Determine the [x, y] coordinate at the center of the cell enclosing the given text.  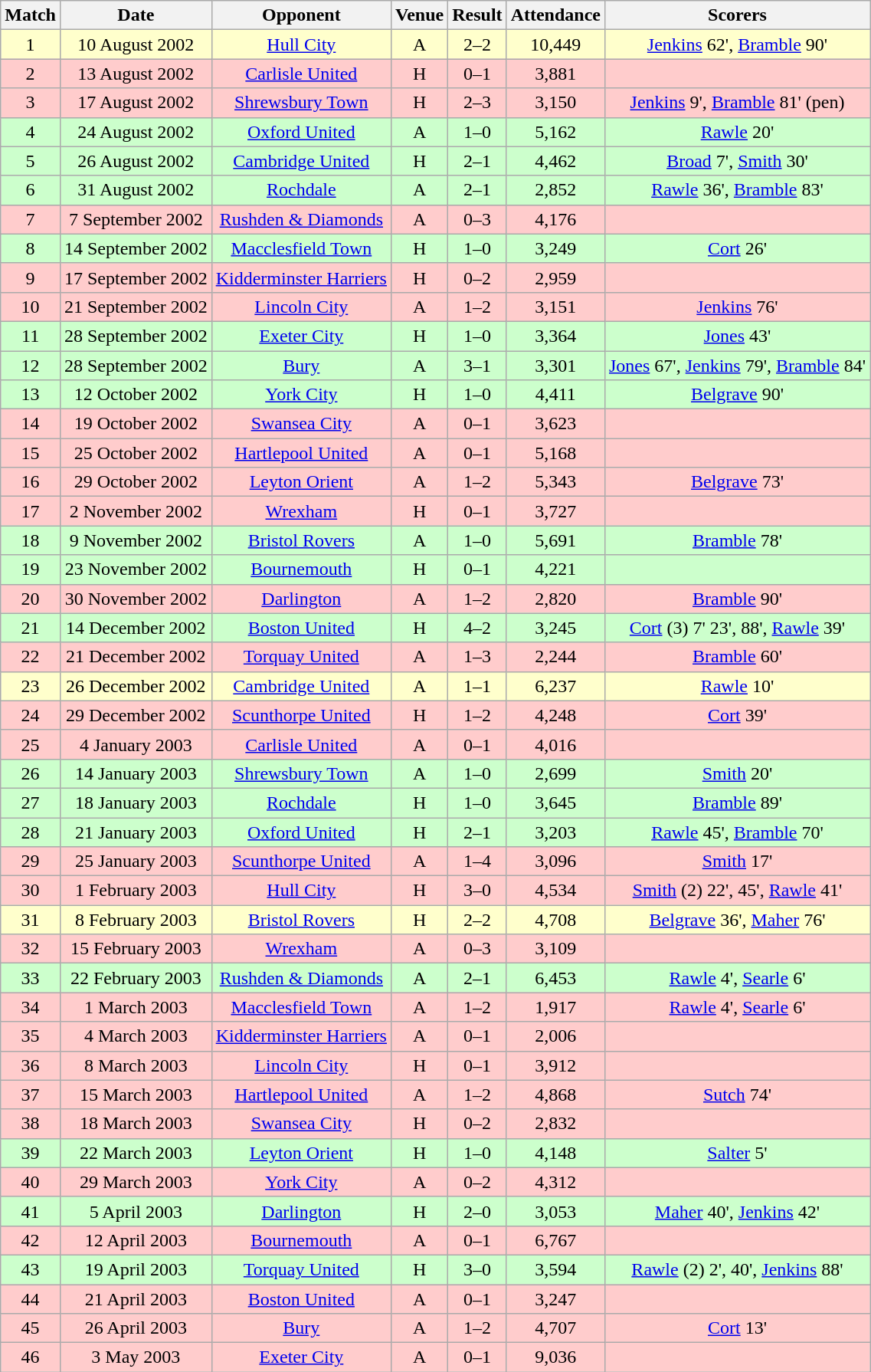
29 October 2002 [136, 482]
Bramble 78' [737, 540]
18 January 2003 [136, 803]
5,691 [555, 540]
21 April 2003 [136, 1299]
Cort 26' [737, 248]
21 January 2003 [136, 832]
1–3 [477, 657]
4,176 [555, 219]
31 August 2002 [136, 190]
3,053 [555, 1211]
Broad 7', Smith 30' [737, 161]
Bramble 90' [737, 599]
44 [31, 1299]
2 November 2002 [136, 511]
3,301 [555, 366]
2–3 [477, 103]
Smith 17' [737, 862]
1–4 [477, 862]
3,203 [555, 832]
32 [31, 949]
45 [31, 1328]
5 April 2003 [136, 1211]
22 [31, 657]
12 October 2002 [136, 395]
8 February 2003 [136, 920]
12 April 2003 [136, 1240]
Match [31, 15]
6 [31, 190]
2,852 [555, 190]
10,449 [555, 44]
Attendance [555, 15]
2,244 [555, 657]
8 [31, 248]
Belgrave 90' [737, 395]
15 March 2003 [136, 1095]
14 December 2002 [136, 628]
10 August 2002 [136, 44]
2,699 [555, 773]
9,036 [555, 1357]
28 [31, 832]
30 [31, 891]
Venue [419, 15]
22 March 2003 [136, 1153]
46 [31, 1357]
Belgrave 73' [737, 482]
3,364 [555, 336]
22 February 2003 [136, 978]
Jones 67', Jenkins 79', Bramble 84' [737, 366]
2 [31, 74]
40 [31, 1182]
Result [477, 15]
3,881 [555, 74]
25 October 2002 [136, 453]
3,096 [555, 862]
6,237 [555, 686]
Rawle 20' [737, 132]
2–0 [477, 1211]
3,249 [555, 248]
Belgrave 36', Maher 76' [737, 920]
14 [31, 424]
Jenkins 9', Bramble 81' (pen) [737, 103]
4 March 2003 [136, 1036]
15 February 2003 [136, 949]
3 [31, 103]
Cort 39' [737, 715]
23 [31, 686]
21 [31, 628]
14 September 2002 [136, 248]
5 [31, 161]
37 [31, 1095]
12 [31, 366]
Jones 43' [737, 336]
Rawle 36', Bramble 83' [737, 190]
2,820 [555, 599]
3,109 [555, 949]
4,016 [555, 744]
4,462 [555, 161]
Sutch 74' [737, 1095]
Rawle 45', Bramble 70' [737, 832]
34 [31, 1007]
15 [31, 453]
Opponent [301, 15]
Scorers [737, 15]
24 August 2002 [136, 132]
3 May 2003 [136, 1357]
42 [31, 1240]
2,832 [555, 1124]
7 September 2002 [136, 219]
Date [136, 15]
4,868 [555, 1095]
7 [31, 219]
Jenkins 76' [737, 307]
3,645 [555, 803]
Rawle 10' [737, 686]
36 [31, 1065]
Bramble 60' [737, 657]
Cort 13' [737, 1328]
25 [31, 744]
26 April 2003 [136, 1328]
3,247 [555, 1299]
9 November 2002 [136, 540]
Bramble 89' [737, 803]
23 November 2002 [136, 569]
30 November 2002 [136, 599]
39 [31, 1153]
5,343 [555, 482]
4,707 [555, 1328]
4,411 [555, 395]
17 [31, 511]
41 [31, 1211]
29 [31, 862]
4,312 [555, 1182]
Salter 5' [737, 1153]
Smith 20' [737, 773]
4,248 [555, 715]
6,453 [555, 978]
Jenkins 62', Bramble 90' [737, 44]
26 [31, 773]
1,917 [555, 1007]
Smith (2) 22', 45', Rawle 41' [737, 891]
27 [31, 803]
1 [31, 44]
Maher 40', Jenkins 42' [737, 1211]
18 March 2003 [136, 1124]
19 October 2002 [136, 424]
4–2 [477, 628]
1–1 [477, 686]
1 February 2003 [136, 891]
5,168 [555, 453]
13 [31, 395]
4,221 [555, 569]
33 [31, 978]
14 January 2003 [136, 773]
29 December 2002 [136, 715]
8 March 2003 [136, 1065]
19 April 2003 [136, 1269]
4,708 [555, 920]
Cort (3) 7' 23', 88', Rawle 39' [737, 628]
13 August 2002 [136, 74]
18 [31, 540]
Rawle (2) 2', 40', Jenkins 88' [737, 1269]
35 [31, 1036]
3–1 [477, 366]
4,148 [555, 1153]
3,912 [555, 1065]
20 [31, 599]
16 [31, 482]
4 January 2003 [136, 744]
3,623 [555, 424]
6,767 [555, 1240]
3,727 [555, 511]
17 August 2002 [136, 103]
26 December 2002 [136, 686]
3,594 [555, 1269]
43 [31, 1269]
21 September 2002 [136, 307]
2,959 [555, 277]
3,245 [555, 628]
26 August 2002 [136, 161]
9 [31, 277]
19 [31, 569]
24 [31, 715]
25 January 2003 [136, 862]
2,006 [555, 1036]
1 March 2003 [136, 1007]
4,534 [555, 891]
38 [31, 1124]
3,150 [555, 103]
29 March 2003 [136, 1182]
17 September 2002 [136, 277]
4 [31, 132]
3,151 [555, 307]
31 [31, 920]
21 December 2002 [136, 657]
11 [31, 336]
10 [31, 307]
5,162 [555, 132]
